Provide the (x, y) coordinate of the cell's center where the given text is located.  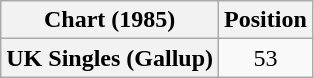
53 (266, 58)
Position (266, 20)
UK Singles (Gallup) (110, 58)
Chart (1985) (110, 20)
